Capture the cell that displays the provided text and extract its (x, y) central coordinate. 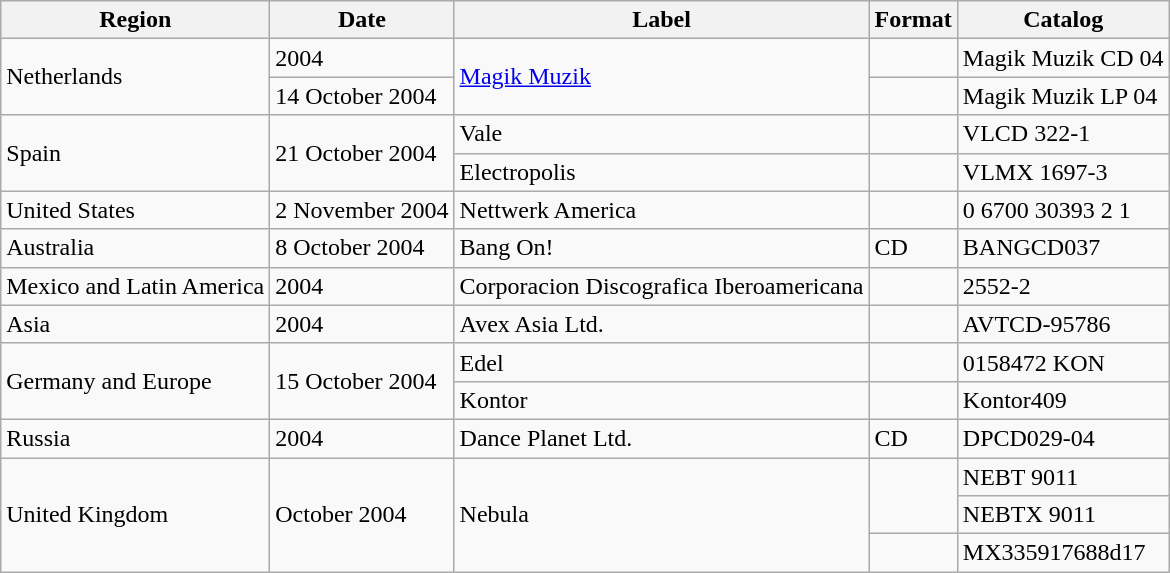
Electropolis (662, 172)
Format (913, 20)
Avex Asia Ltd. (662, 324)
15 October 2004 (362, 381)
Mexico and Latin America (136, 286)
Kontor (662, 400)
NEBT 9011 (1063, 477)
0158472 KON (1063, 362)
AVTCD-95786 (1063, 324)
Germany and Europe (136, 381)
VLMX 1697-3 (1063, 172)
8 October 2004 (362, 248)
Asia (136, 324)
United States (136, 210)
NEBTX 9011 (1063, 515)
Magik Muzik CD 04 (1063, 58)
United Kingdom (136, 515)
21 October 2004 (362, 153)
Australia (136, 248)
Russia (136, 438)
October 2004 (362, 515)
BANGCD037 (1063, 248)
Kontor409 (1063, 400)
Vale (662, 134)
2552-2 (1063, 286)
Netherlands (136, 77)
Corporacion Discografica Iberoamericana (662, 286)
Magik Muzik (662, 77)
VLCD 322-1 (1063, 134)
2 November 2004 (362, 210)
Region (136, 20)
Magik Muzik LP 04 (1063, 96)
Date (362, 20)
Dance Planet Ltd. (662, 438)
Spain (136, 153)
MX335917688d17 (1063, 553)
14 October 2004 (362, 96)
Nettwerk America (662, 210)
Bang On! (662, 248)
Label (662, 20)
Catalog (1063, 20)
Edel (662, 362)
0 6700 30393 2 1 (1063, 210)
Nebula (662, 515)
DPCD029-04 (1063, 438)
